Identify which cell holds the provided text, then report its (X, Y) central coordinate. 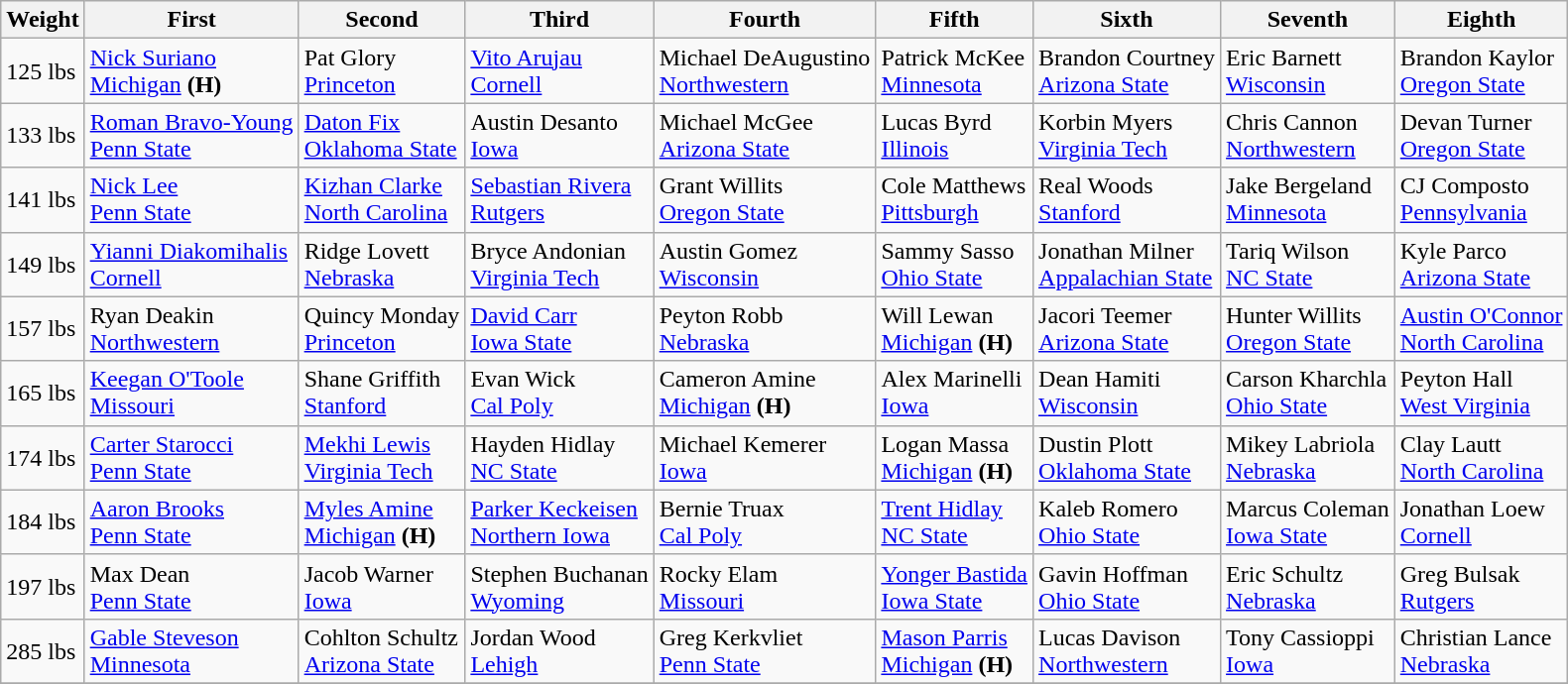
Brandon CourtneyArizona State (1127, 71)
Fourth (765, 20)
Patrick McKeeMinnesota (954, 71)
Michael McGeeArizona State (765, 135)
Dean HamitiWisconsin (1127, 393)
Nick SurianoMichigan (H) (191, 71)
133 lbs (43, 135)
Gable StevesonMinnesota (191, 650)
Aaron BrooksPenn State (191, 521)
Myles AmineMichigan (H) (382, 521)
Will LewanMichigan (H) (954, 329)
Michael DeAugustinoNorthwestern (765, 71)
Gavin HoffmanOhio State (1127, 587)
Sammy SassoOhio State (954, 264)
Kaleb RomeroOhio State (1127, 521)
Ridge LovettNebraska (382, 264)
Bryce AndonianVirginia Tech (559, 264)
Jacob WarnerIowa (382, 587)
Nick LeePenn State (191, 200)
Evan WickCal Poly (559, 393)
184 lbs (43, 521)
Yianni DiakomihalisCornell (191, 264)
Kizhan ClarkeNorth Carolina (382, 200)
141 lbs (43, 200)
David CarrIowa State (559, 329)
Michael KemererIowa (765, 458)
Marcus ColemanIowa State (1308, 521)
Tariq WilsonNC State (1308, 264)
Tony CassioppiIowa (1308, 650)
Trent HidlayNC State (954, 521)
Rocky ElamMissouri (765, 587)
157 lbs (43, 329)
Fifth (954, 20)
First (191, 20)
174 lbs (43, 458)
Weight (43, 20)
Grant WillitsOregon State (765, 200)
Jake BergelandMinnesota (1308, 200)
Sixth (1127, 20)
Yonger BastidaIowa State (954, 587)
Greg BulsakRutgers (1482, 587)
125 lbs (43, 71)
Eric SchultzNebraska (1308, 587)
Parker KeckeisenNorthern Iowa (559, 521)
CJ CompostoPennsylvania (1482, 200)
Carter StarocciPenn State (191, 458)
Korbin MyersVirginia Tech (1127, 135)
Stephen BuchananWyoming (559, 587)
Vito ArujauCornell (559, 71)
Austin DesantoIowa (559, 135)
Mekhi LewisVirginia Tech (382, 458)
Jacori TeemerArizona State (1127, 329)
Alex MarinelliIowa (954, 393)
Shane GriffithStanford (382, 393)
197 lbs (43, 587)
Third (559, 20)
Ryan DeakinNorthwestern (191, 329)
Second (382, 20)
Quincy Monday Princeton (382, 329)
Hunter WillitsOregon State (1308, 329)
Cohlton SchultzArizona State (382, 650)
Logan MassaMichigan (H) (954, 458)
Chris CannonNorthwestern (1308, 135)
Jonathan MilnerAppalachian State (1127, 264)
Jordan WoodLehigh (559, 650)
Cole MatthewsPittsburgh (954, 200)
Christian LanceNebraska (1482, 650)
Bernie TruaxCal Poly (765, 521)
Greg KerkvlietPenn State (765, 650)
Jonathan LoewCornell (1482, 521)
Austin GomezWisconsin (765, 264)
Real WoodsStanford (1127, 200)
285 lbs (43, 650)
Cameron AmineMichigan (H) (765, 393)
Kyle ParcoArizona State (1482, 264)
Eric BarnettWisconsin (1308, 71)
Mason ParrisMichigan (H) (954, 650)
149 lbs (43, 264)
Mikey LabriolaNebraska (1308, 458)
Seventh (1308, 20)
Peyton RobbNebraska (765, 329)
165 lbs (43, 393)
Hayden HidlayNC State (559, 458)
Sebastian RiveraRutgers (559, 200)
Carson KharchlaOhio State (1308, 393)
Daton FixOklahoma State (382, 135)
Pat GloryPrinceton (382, 71)
Austin O'ConnorNorth Carolina (1482, 329)
Clay LauttNorth Carolina (1482, 458)
Dustin PlottOklahoma State (1127, 458)
Eighth (1482, 20)
Lucas DavisonNorthwestern (1127, 650)
Max DeanPenn State (191, 587)
Peyton HallWest Virginia (1482, 393)
Lucas ByrdIllinois (954, 135)
Brandon KaylorOregon State (1482, 71)
Roman Bravo-YoungPenn State (191, 135)
Keegan O'TooleMissouri (191, 393)
Devan TurnerOregon State (1482, 135)
